Search for the cell housing the specified text and yield its [x, y] center coordinate. 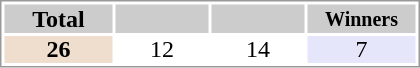
26 [58, 50]
14 [258, 50]
Winners [362, 18]
Total [58, 18]
7 [362, 50]
12 [162, 50]
